Extract the [X, Y] coordinate from the center of the cell holding the provided text.  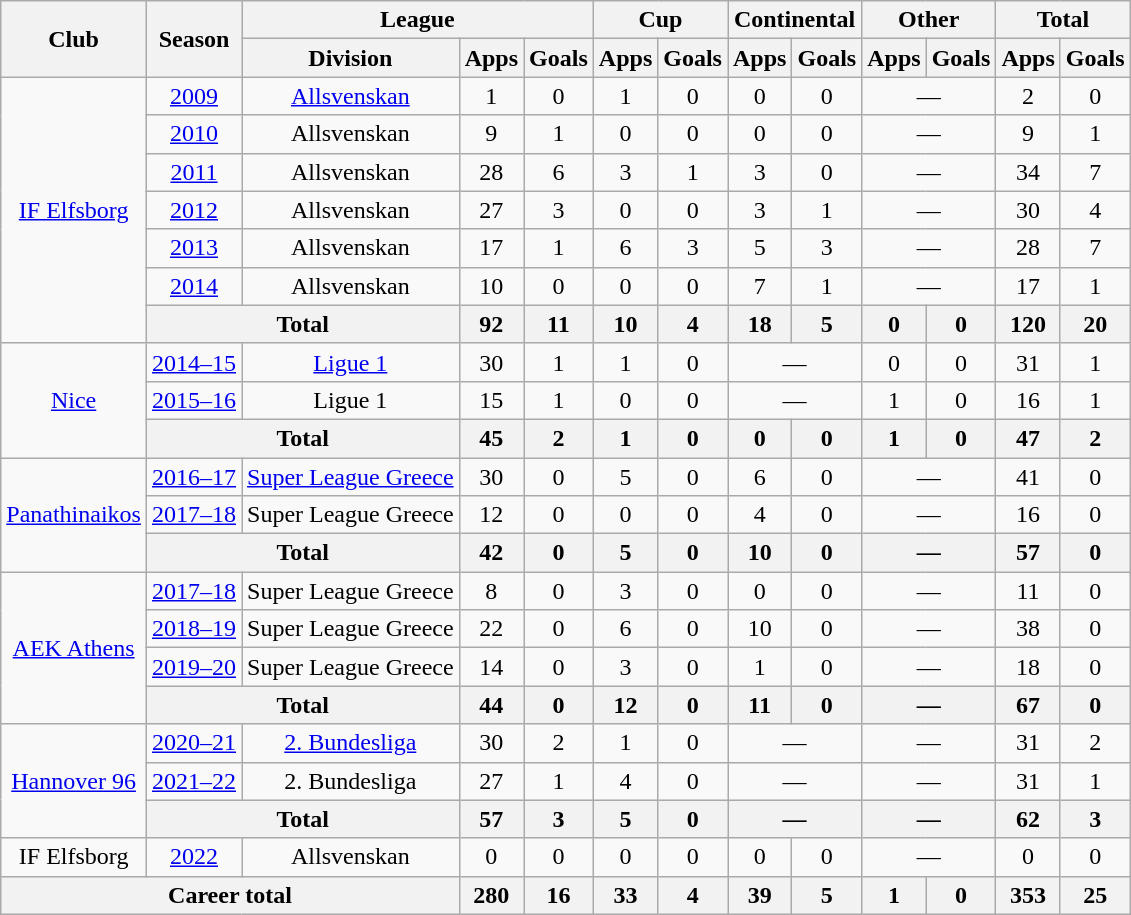
Cup [660, 20]
2014 [194, 286]
38 [1028, 629]
280 [491, 895]
2013 [194, 248]
League [418, 20]
41 [1028, 477]
2011 [194, 172]
33 [625, 895]
Career total [230, 895]
2022 [194, 857]
2016–17 [194, 477]
20 [1095, 324]
Continental [795, 20]
34 [1028, 172]
Other [929, 20]
2014–15 [194, 362]
2021–22 [194, 781]
120 [1028, 324]
Hannover 96 [74, 781]
2012 [194, 210]
2010 [194, 134]
25 [1095, 895]
62 [1028, 819]
47 [1028, 438]
Season [194, 39]
2020–21 [194, 743]
22 [491, 629]
353 [1028, 895]
2018–19 [194, 629]
2019–20 [194, 667]
2009 [194, 96]
Division [351, 58]
15 [491, 400]
45 [491, 438]
2015–16 [194, 400]
8 [491, 591]
39 [760, 895]
Panathinaikos [74, 515]
92 [491, 324]
AEK Athens [74, 648]
Club [74, 39]
44 [491, 705]
14 [491, 667]
42 [491, 553]
Nice [74, 400]
67 [1028, 705]
